Find where the given text appears and provide that cell's center as [x, y] coordinate. 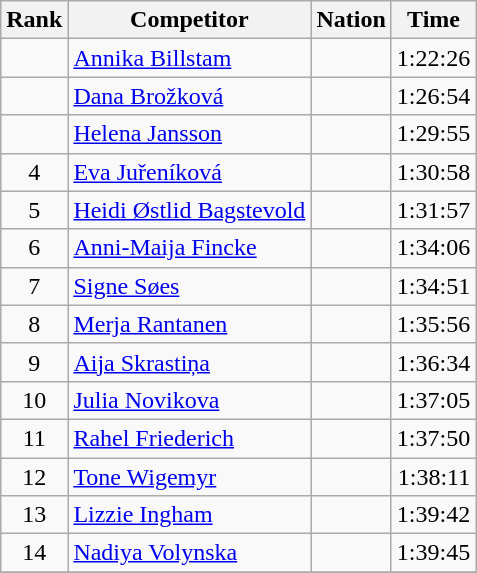
11 [34, 438]
8 [34, 324]
9 [34, 362]
12 [34, 477]
6 [34, 248]
1:37:50 [433, 438]
1:38:11 [433, 477]
1:34:06 [433, 248]
14 [34, 553]
7 [34, 286]
1:36:34 [433, 362]
Nation [351, 20]
1:34:51 [433, 286]
Rank [34, 20]
5 [34, 210]
Helena Jansson [190, 134]
Signe Søes [190, 286]
13 [34, 515]
Nadiya Volynska [190, 553]
1:22:26 [433, 58]
Tone Wigemyr [190, 477]
1:31:57 [433, 210]
10 [34, 400]
Aija Skrastiņa [190, 362]
4 [34, 172]
Eva Juřeníková [190, 172]
Heidi Østlid Bagstevold [190, 210]
1:26:54 [433, 96]
1:39:42 [433, 515]
1:37:05 [433, 400]
Merja Rantanen [190, 324]
Annika Billstam [190, 58]
Anni-Maija Fincke [190, 248]
Lizzie Ingham [190, 515]
1:29:55 [433, 134]
1:35:56 [433, 324]
Dana Brožková [190, 96]
Julia Novikova [190, 400]
Time [433, 20]
Rahel Friederich [190, 438]
1:39:45 [433, 553]
Competitor [190, 20]
1:30:58 [433, 172]
